Locate the cell with the specified text and output its (x, y) center coordinate. 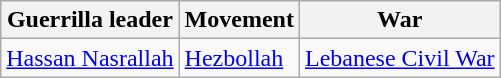
War (400, 20)
Guerrilla leader (90, 20)
Lebanese Civil War (400, 58)
Hassan Nasrallah (90, 58)
Movement (239, 20)
Hezbollah (239, 58)
